Output the (x, y) coordinate of the center of the cell containing the given text.  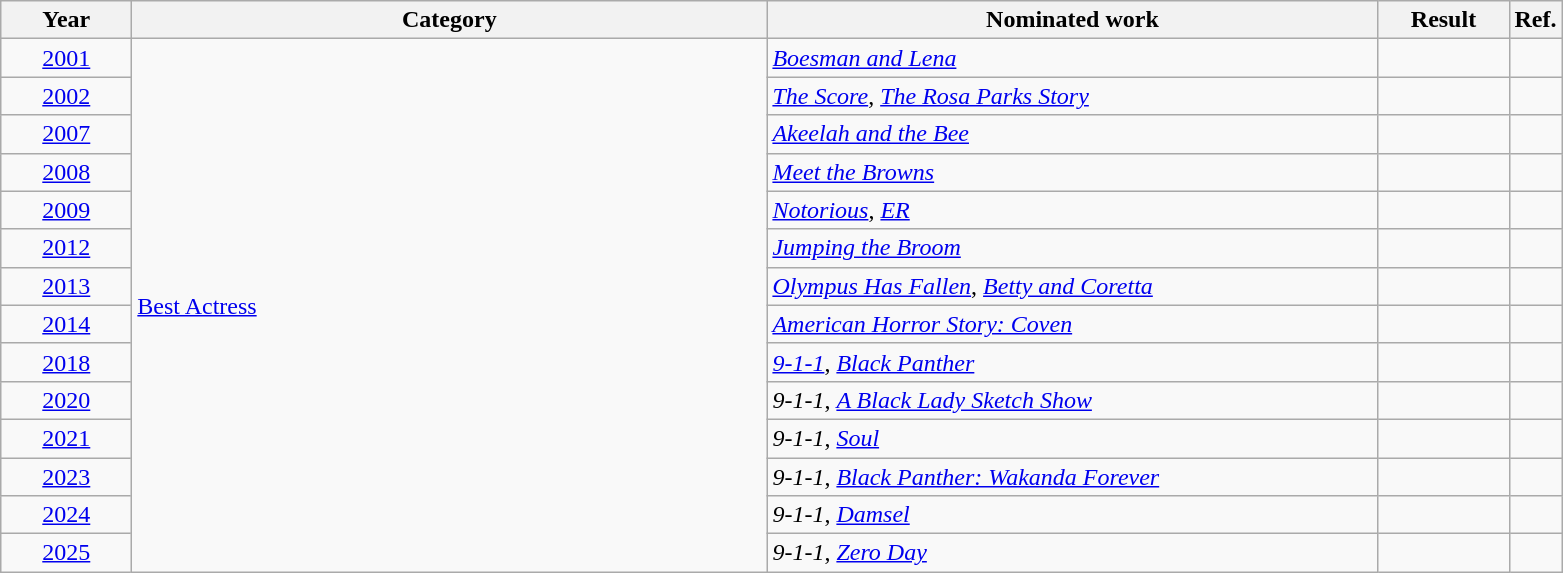
Best Actress (450, 306)
9-1-1, Damsel (1072, 515)
Nominated work (1072, 20)
2023 (66, 477)
2008 (66, 172)
9-1-1, Black Panther (1072, 362)
Year (66, 20)
2025 (66, 553)
2007 (66, 134)
9-1-1, Black Panther: Wakanda Forever (1072, 477)
Category (450, 20)
2018 (66, 362)
2001 (66, 58)
Ref. (1536, 20)
Result (1444, 20)
9-1-1, Zero Day (1072, 553)
Boesman and Lena (1072, 58)
2024 (66, 515)
Meet the Browns (1072, 172)
Olympus Has Fallen, Betty and Coretta (1072, 286)
2014 (66, 324)
The Score, The Rosa Parks Story (1072, 96)
2013 (66, 286)
2012 (66, 248)
American Horror Story: Coven (1072, 324)
2002 (66, 96)
2009 (66, 210)
2021 (66, 438)
2020 (66, 400)
Akeelah and the Bee (1072, 134)
9-1-1, A Black Lady Sketch Show (1072, 400)
Notorious, ER (1072, 210)
9-1-1, Soul (1072, 438)
Jumping the Broom (1072, 248)
